Scan for the cell matching the given text and deliver its [x, y] coordinate at center. 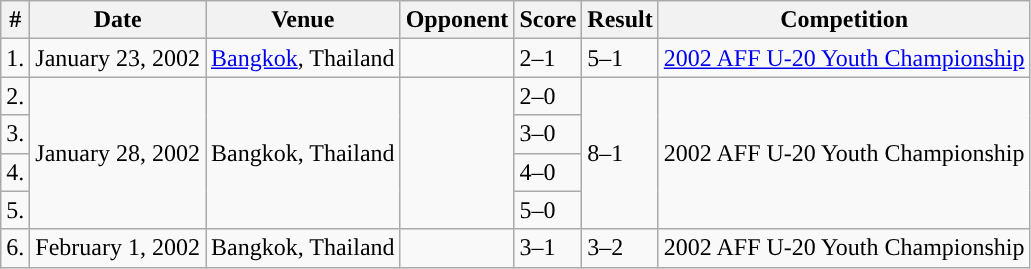
1. [16, 58]
2. [16, 96]
Result [620, 20]
2–1 [548, 58]
# [16, 20]
Date [118, 20]
4–0 [548, 172]
3. [16, 134]
January 23, 2002 [118, 58]
Score [548, 20]
3–1 [548, 248]
January 28, 2002 [118, 153]
3–0 [548, 134]
6. [16, 248]
Competition [844, 20]
Opponent [457, 20]
February 1, 2002 [118, 248]
5. [16, 210]
5–0 [548, 210]
5–1 [620, 58]
4. [16, 172]
Venue [304, 20]
8–1 [620, 153]
2–0 [548, 96]
3–2 [620, 248]
